Capture the cell that displays the provided text and extract its [x, y] central coordinate. 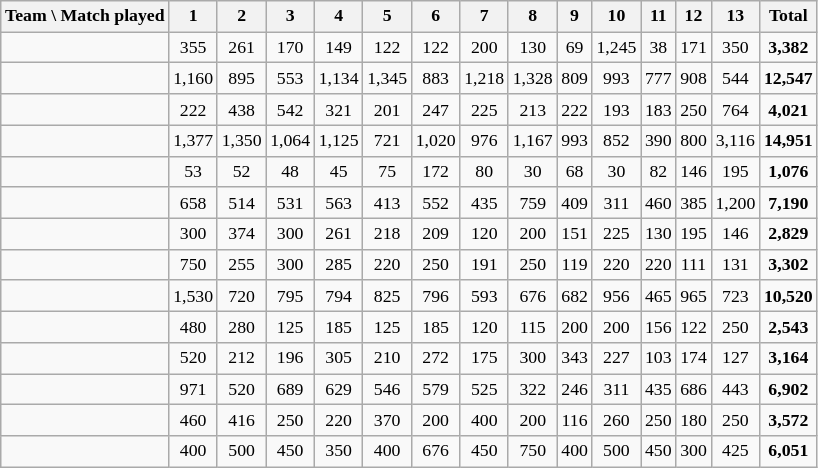
965 [694, 296]
794 [338, 296]
52 [242, 172]
7 [484, 16]
1,020 [436, 140]
116 [574, 420]
895 [242, 78]
175 [484, 358]
355 [194, 48]
4 [338, 16]
825 [388, 296]
956 [616, 296]
247 [436, 110]
908 [694, 78]
542 [290, 110]
3,382 [788, 48]
800 [694, 140]
416 [242, 420]
531 [290, 202]
686 [694, 390]
796 [436, 296]
246 [574, 390]
5 [388, 16]
809 [574, 78]
260 [616, 420]
971 [194, 390]
75 [388, 172]
13 [736, 16]
321 [338, 110]
12,547 [788, 78]
2,543 [788, 326]
443 [736, 390]
1,064 [290, 140]
Team \ Match played [85, 16]
280 [242, 326]
1,134 [338, 78]
196 [290, 358]
48 [290, 172]
227 [616, 358]
374 [242, 234]
3 [290, 16]
209 [436, 234]
1,245 [616, 48]
11 [658, 16]
546 [388, 390]
764 [736, 110]
201 [388, 110]
8 [532, 16]
9 [574, 16]
212 [242, 358]
6,902 [788, 390]
721 [388, 140]
68 [574, 172]
553 [290, 78]
658 [194, 202]
53 [194, 172]
370 [388, 420]
6,051 [788, 452]
193 [616, 110]
6 [436, 16]
183 [658, 110]
883 [436, 78]
4,021 [788, 110]
720 [242, 296]
218 [388, 234]
1,328 [532, 78]
69 [574, 48]
385 [694, 202]
976 [484, 140]
14,951 [788, 140]
425 [736, 452]
593 [484, 296]
795 [290, 296]
174 [694, 358]
80 [484, 172]
10,520 [788, 296]
1,350 [242, 140]
3,164 [788, 358]
3,116 [736, 140]
213 [532, 110]
180 [694, 420]
115 [532, 326]
156 [658, 326]
191 [484, 264]
1,076 [788, 172]
170 [290, 48]
1,160 [194, 78]
2,829 [788, 234]
1,200 [736, 202]
10 [616, 16]
103 [658, 358]
305 [338, 358]
682 [574, 296]
759 [532, 202]
272 [436, 358]
438 [242, 110]
525 [484, 390]
172 [436, 172]
1,530 [194, 296]
131 [736, 264]
119 [574, 264]
2 [242, 16]
3,302 [788, 264]
111 [694, 264]
151 [574, 234]
12 [694, 16]
413 [388, 202]
390 [658, 140]
171 [694, 48]
689 [290, 390]
45 [338, 172]
3,572 [788, 420]
579 [436, 390]
1 [194, 16]
1,167 [532, 140]
465 [658, 296]
777 [658, 78]
285 [338, 264]
1,377 [194, 140]
82 [658, 172]
127 [736, 358]
Total [788, 16]
480 [194, 326]
1,125 [338, 140]
852 [616, 140]
255 [242, 264]
544 [736, 78]
563 [338, 202]
210 [388, 358]
322 [532, 390]
149 [338, 48]
514 [242, 202]
38 [658, 48]
629 [338, 390]
343 [574, 358]
1,218 [484, 78]
1,345 [388, 78]
723 [736, 296]
409 [574, 202]
7,190 [788, 202]
552 [436, 202]
